Determine the (X, Y) coordinate at the center of the cell enclosing the given text.  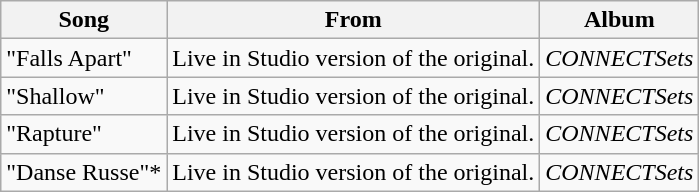
From (354, 20)
Song (84, 20)
Album (620, 20)
"Falls Apart" (84, 58)
"Danse Russe"* (84, 172)
"Rapture" (84, 134)
"Shallow" (84, 96)
